For the text-containing cell, return its midpoint in [X, Y] coordinate format. 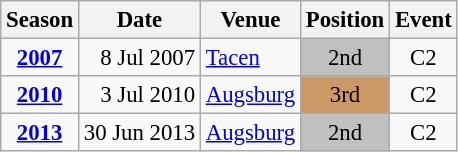
Date [139, 20]
Venue [250, 20]
Tacen [250, 58]
2013 [40, 133]
3 Jul 2010 [139, 95]
2010 [40, 95]
30 Jun 2013 [139, 133]
8 Jul 2007 [139, 58]
Position [344, 20]
Event [424, 20]
2007 [40, 58]
Season [40, 20]
3rd [344, 95]
